Find where the given text appears and provide that cell's center as [X, Y] coordinate. 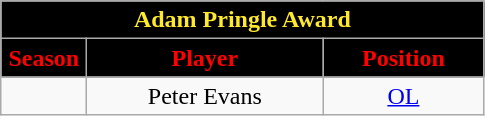
Position [404, 58]
Season [44, 58]
Player [205, 58]
Adam Pringle Award [242, 20]
OL [404, 96]
Peter Evans [205, 96]
